Provide the (x, y) coordinate of the cell's center where the given text is located.  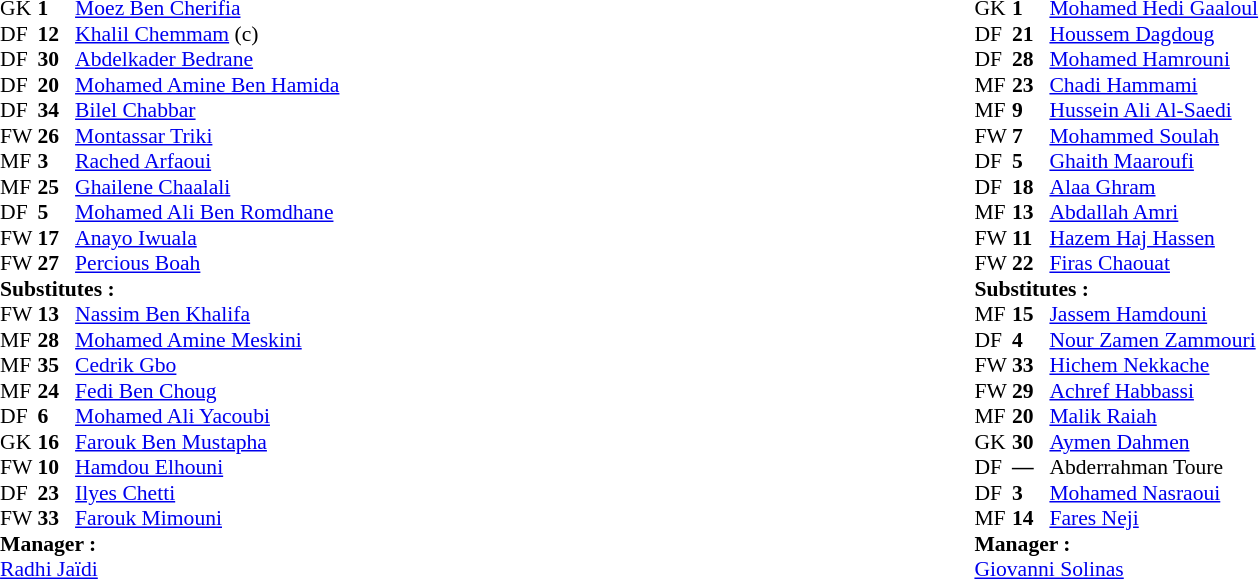
15 (1031, 315)
17 (57, 238)
22 (1031, 263)
6 (57, 417)
14 (1031, 519)
Hamdou Elhouni (207, 467)
Mohamed Ali Yacoubi (207, 417)
Nassim Ben Khalifa (207, 315)
Jassem Hamdouni (1154, 315)
Khalil Chemmam (c) (207, 34)
Hazem Haj Hassen (1154, 238)
Mohamed Ali Ben Romdhane (207, 213)
Alaa Ghram (1154, 187)
Mohammed Soulah (1154, 136)
Rached Arfaoui (207, 161)
Anayo Iwuala (207, 238)
34 (57, 111)
Fedi Ben Choug (207, 391)
Hussein Ali Al-Saedi (1154, 111)
29 (1031, 391)
Abderrahman Toure (1154, 467)
Achref Habbassi (1154, 391)
Abdallah Amri (1154, 213)
Cedrik Gbo (207, 365)
26 (57, 136)
Ghailene Chaalali (207, 187)
7 (1031, 136)
Mohamed Amine Meskini (207, 340)
Percious Boah (207, 263)
11 (1031, 238)
27 (57, 263)
Ghaith Maaroufi (1154, 161)
Mohamed Hamrouni (1154, 59)
10 (57, 467)
Houssem Dagdoug (1154, 34)
18 (1031, 187)
4 (1031, 340)
21 (1031, 34)
Farouk Mimouni (207, 519)
16 (57, 442)
Mohamed Nasraoui (1154, 493)
25 (57, 187)
— (1031, 467)
Nour Zamen Zammouri (1154, 340)
Malik Raiah (1154, 417)
Bilel Chabbar (207, 111)
Ilyes Chetti (207, 493)
35 (57, 365)
Mohamed Amine Ben Hamida (207, 85)
Fares Neji (1154, 519)
24 (57, 391)
9 (1031, 111)
Abdelkader Bedrane (207, 59)
Montassar Triki (207, 136)
Farouk Ben Mustapha (207, 442)
Aymen Dahmen (1154, 442)
Chadi Hammami (1154, 85)
12 (57, 34)
Hichem Nekkache (1154, 365)
Firas Chaouat (1154, 263)
